Capture the cell that displays the provided text and extract its [X, Y] central coordinate. 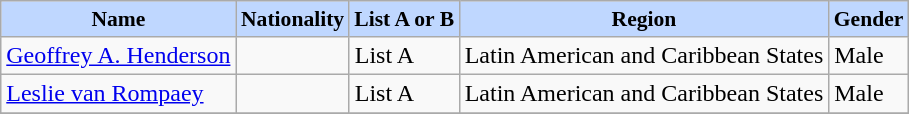
Leslie van Rompaey [118, 93]
Geoffrey A. Henderson [118, 55]
Name [118, 19]
List A or B [404, 19]
Region [644, 19]
Gender [869, 19]
Nationality [292, 19]
